Extract the [X, Y] coordinate from the center of the cell holding the provided text.  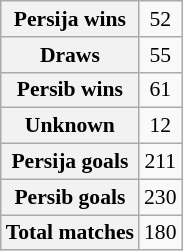
180 [160, 233]
Unknown [70, 126]
52 [160, 19]
230 [160, 197]
Persib goals [70, 197]
55 [160, 55]
211 [160, 162]
Persija wins [70, 19]
Persib wins [70, 90]
12 [160, 126]
Persija goals [70, 162]
Total matches [70, 233]
61 [160, 90]
Draws [70, 55]
